From the cell containing the given text, extract its center point as (x, y) coordinate. 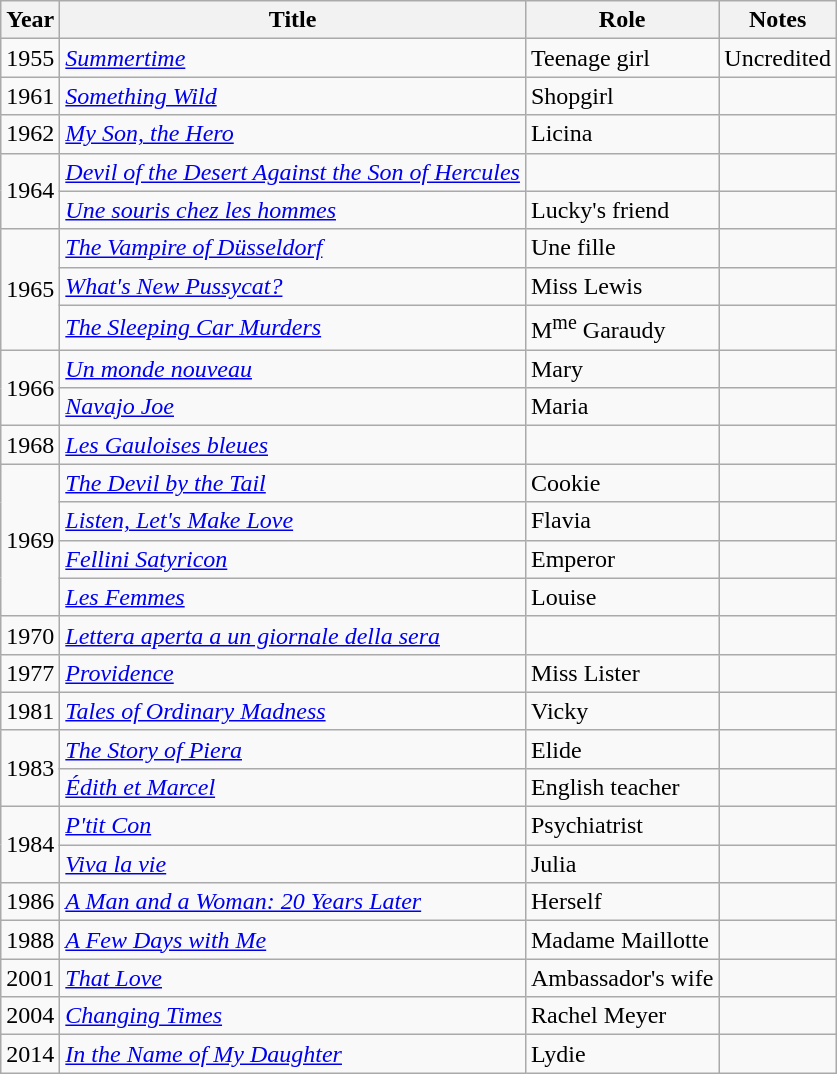
Role (622, 20)
Emperor (622, 559)
Year (30, 20)
Title (293, 20)
Vicky (622, 711)
Herself (622, 902)
Ambassador's wife (622, 978)
2001 (30, 978)
Teenage girl (622, 58)
Something Wild (293, 96)
1981 (30, 711)
Listen, Let's Make Love (293, 521)
Lydie (622, 1054)
1964 (30, 191)
Summertime (293, 58)
Changing Times (293, 1016)
1983 (30, 768)
Licina (622, 134)
A Man and a Woman: 20 Years Later (293, 902)
Maria (622, 407)
Navajo Joe (293, 407)
Devil of the Desert Against the Son of Hercules (293, 172)
Fellini Satyricon (293, 559)
Un monde nouveau (293, 369)
1986 (30, 902)
Shopgirl (622, 96)
1968 (30, 445)
Les Gauloises bleues (293, 445)
Viva la vie (293, 864)
Miss Lewis (622, 286)
Flavia (622, 521)
Psychiatrist (622, 826)
1970 (30, 635)
1965 (30, 290)
Louise (622, 597)
1969 (30, 540)
Julia (622, 864)
Mme Garaudy (622, 328)
P'tit Con (293, 826)
Uncredited (778, 58)
Rachel Meyer (622, 1016)
Miss Lister (622, 673)
1984 (30, 845)
2004 (30, 1016)
1962 (30, 134)
That Love (293, 978)
1966 (30, 388)
Cookie (622, 483)
1955 (30, 58)
Madame Maillotte (622, 940)
Les Femmes (293, 597)
2014 (30, 1054)
In the Name of My Daughter (293, 1054)
1977 (30, 673)
The Vampire of Düsseldorf (293, 248)
My Son, the Hero (293, 134)
Mary (622, 369)
Tales of Ordinary Madness (293, 711)
The Devil by the Tail (293, 483)
1961 (30, 96)
Notes (778, 20)
Lettera aperta a un giornale della sera (293, 635)
A Few Days with Me (293, 940)
Elide (622, 749)
1988 (30, 940)
Édith et Marcel (293, 787)
Providence (293, 673)
Lucky's friend (622, 210)
The Story of Piera (293, 749)
Une souris chez les hommes (293, 210)
English teacher (622, 787)
The Sleeping Car Murders (293, 328)
What's New Pussycat? (293, 286)
Une fille (622, 248)
